Extract the (X, Y) coordinate from the center of the cell holding the provided text.  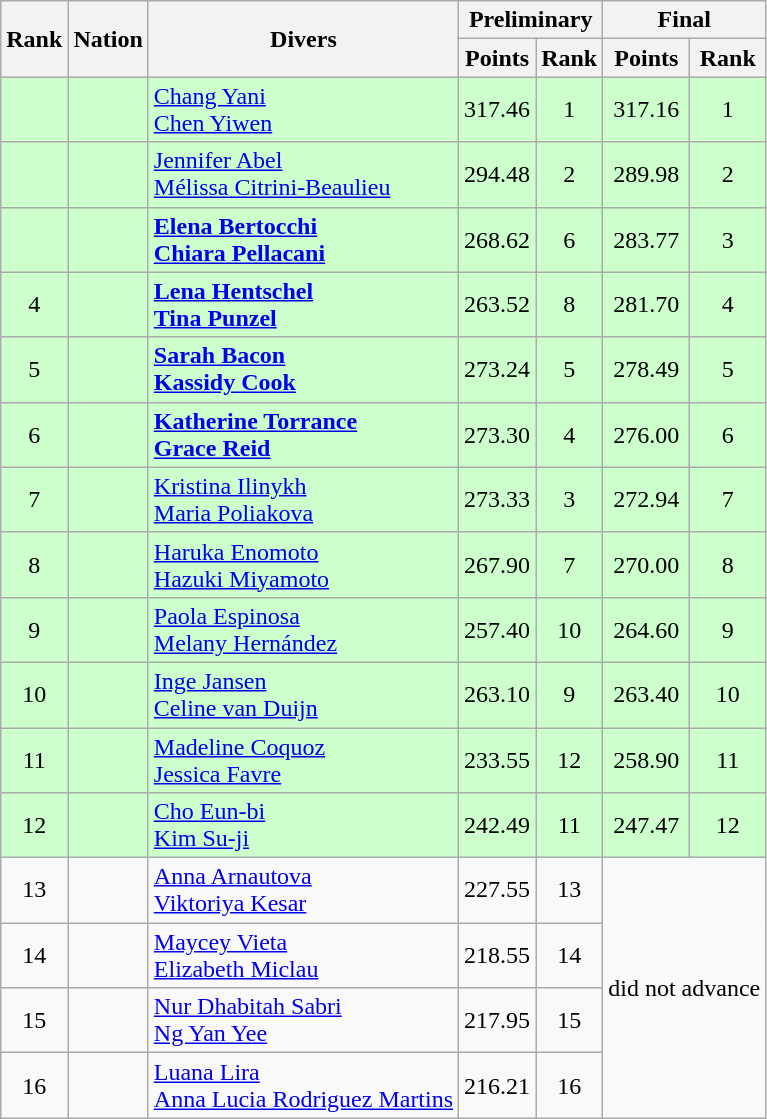
276.00 (646, 434)
263.10 (498, 694)
Divers (303, 39)
257.40 (498, 630)
270.00 (646, 564)
233.55 (498, 760)
273.24 (498, 370)
Maycey VietaElizabeth Miclau (303, 956)
216.21 (498, 1086)
247.47 (646, 826)
Kristina IlinykhMaria Poliakova (303, 500)
Final (684, 20)
258.90 (646, 760)
267.90 (498, 564)
Jennifer AbelMélissa Citrini-Beaulieu (303, 174)
317.16 (646, 110)
317.46 (498, 110)
227.55 (498, 890)
Sarah BaconKassidy Cook (303, 370)
263.40 (646, 694)
Paola EspinosaMelany Hernández (303, 630)
Chang YaniChen Yiwen (303, 110)
Lena HentschelTina Punzel (303, 304)
289.98 (646, 174)
273.33 (498, 500)
Anna ArnautovaViktoriya Kesar (303, 890)
281.70 (646, 304)
Madeline CoquozJessica Favre (303, 760)
Elena BertocchiChiara Pellacani (303, 240)
Haruka EnomotoHazuki Miyamoto (303, 564)
Nur Dhabitah SabriNg Yan Yee (303, 1020)
Luana LiraAnna Lucia Rodriguez Martins (303, 1086)
283.77 (646, 240)
Nation (108, 39)
294.48 (498, 174)
Preliminary (531, 20)
263.52 (498, 304)
278.49 (646, 370)
273.30 (498, 434)
264.60 (646, 630)
218.55 (498, 956)
Katherine TorranceGrace Reid (303, 434)
272.94 (646, 500)
did not advance (684, 988)
Cho Eun-biKim Su-ji (303, 826)
268.62 (498, 240)
Inge JansenCeline van Duijn (303, 694)
242.49 (498, 826)
217.95 (498, 1020)
